Find where the given text appears and provide that cell's center as (x, y) coordinate. 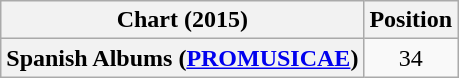
Spanish Albums (PROMUSICAE) (182, 58)
34 (411, 58)
Chart (2015) (182, 20)
Position (411, 20)
